Identify which cell holds the provided text, then report its (x, y) central coordinate. 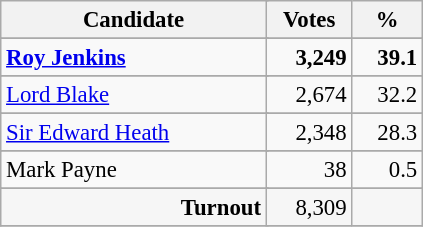
39.1 (388, 58)
Roy Jenkins (134, 58)
2,674 (309, 95)
28.3 (388, 133)
Mark Payne (134, 170)
32.2 (388, 95)
% (388, 20)
Candidate (134, 20)
Sir Edward Heath (134, 133)
38 (309, 170)
8,309 (309, 208)
Turnout (134, 208)
Votes (309, 20)
3,249 (309, 58)
Lord Blake (134, 95)
0.5 (388, 170)
2,348 (309, 133)
